Search for the cell housing the specified text and yield its [x, y] center coordinate. 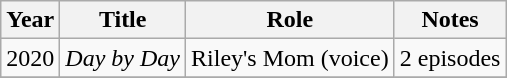
2 episodes [450, 58]
Role [290, 20]
Year [30, 20]
2020 [30, 58]
Notes [450, 20]
Riley's Mom (voice) [290, 58]
Day by Day [123, 58]
Title [123, 20]
